Return the (X, Y) coordinate for the center point of the cell that contains the specified text.  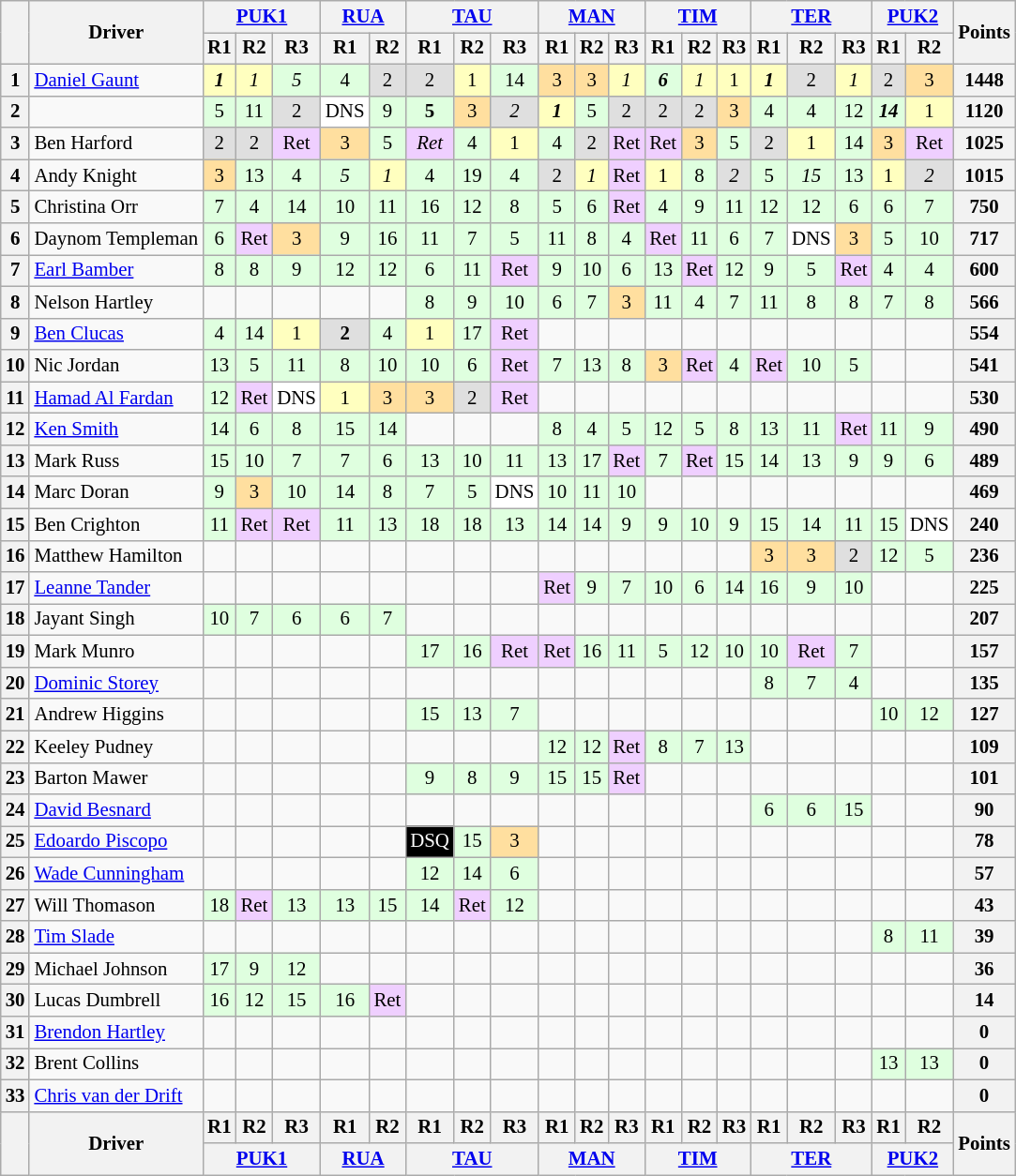
Michael Johnson (116, 969)
554 (983, 334)
Jayant Singh (116, 620)
Brent Collins (116, 1064)
Chris van der Drift (116, 1095)
225 (983, 588)
Mark Munro (116, 652)
541 (983, 366)
600 (983, 270)
1025 (983, 143)
30 (15, 1001)
43 (983, 905)
29 (15, 969)
240 (983, 524)
Brendon Hartley (116, 1033)
31 (15, 1033)
Hamad Al Fardan (116, 398)
566 (983, 302)
Leanne Tander (116, 588)
Ken Smith (116, 430)
Will Thomason (116, 905)
25 (15, 842)
717 (983, 239)
Ben Crighton (116, 524)
Ben Harford (116, 143)
Christina Orr (116, 207)
57 (983, 873)
78 (983, 842)
Edoardo Piscopo (116, 842)
530 (983, 398)
Wade Cunningham (116, 873)
489 (983, 460)
Nelson Hartley (116, 302)
90 (983, 810)
Daynom Templeman (116, 239)
27 (15, 905)
Mark Russ (116, 460)
24 (15, 810)
Earl Bamber (116, 270)
28 (15, 937)
Lucas Dumbrell (116, 1001)
135 (983, 683)
David Besnard (116, 810)
21 (15, 715)
33 (15, 1095)
1448 (983, 80)
23 (15, 778)
750 (983, 207)
36 (983, 969)
Andy Knight (116, 175)
1120 (983, 112)
101 (983, 778)
157 (983, 652)
32 (15, 1064)
207 (983, 620)
26 (15, 873)
1015 (983, 175)
22 (15, 746)
469 (983, 492)
Daniel Gaunt (116, 80)
236 (983, 556)
39 (983, 937)
Tim Slade (116, 937)
109 (983, 746)
490 (983, 430)
Matthew Hamilton (116, 556)
127 (983, 715)
Dominic Storey (116, 683)
Marc Doran (116, 492)
Keeley Pudney (116, 746)
Andrew Higgins (116, 715)
Ben Clucas (116, 334)
DSQ (430, 842)
Barton Mawer (116, 778)
Nic Jordan (116, 366)
20 (15, 683)
